Search for the cell housing the specified text and yield its [x, y] center coordinate. 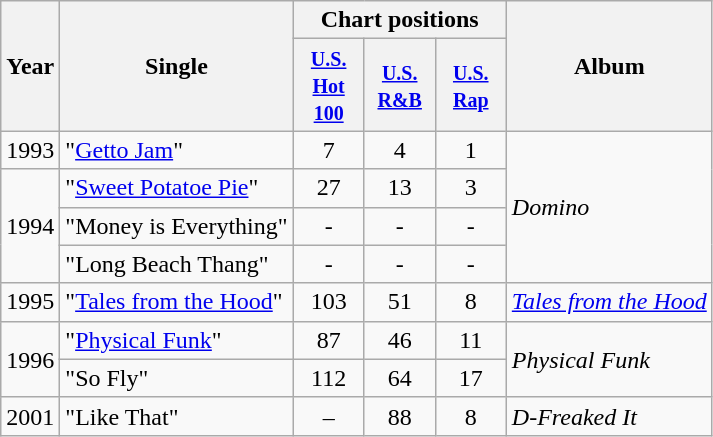
"Sweet Potatoe Pie" [176, 188]
"Like That" [176, 416]
27 [328, 188]
4 [400, 150]
3 [470, 188]
1 [470, 150]
D-Freaked It [609, 416]
87 [328, 340]
"Physical Funk" [176, 340]
"Long Beach Thang" [176, 264]
88 [400, 416]
1994 [30, 226]
2001 [30, 416]
U.S. R&B [400, 85]
1995 [30, 302]
"Money is Everything" [176, 226]
46 [400, 340]
Chart positions [400, 20]
103 [328, 302]
Album [609, 66]
"Getto Jam" [176, 150]
Single [176, 66]
51 [400, 302]
1993 [30, 150]
13 [400, 188]
11 [470, 340]
"Tales from the Hood" [176, 302]
Physical Funk [609, 359]
U.S. Rap [470, 85]
Year [30, 66]
U.S. Hot 100 [328, 85]
– [328, 416]
64 [400, 378]
7 [328, 150]
Domino [609, 207]
"So Fly" [176, 378]
17 [470, 378]
Tales from the Hood [609, 302]
112 [328, 378]
1996 [30, 359]
